Scan for the cell matching the given text and deliver its (X, Y) coordinate at center. 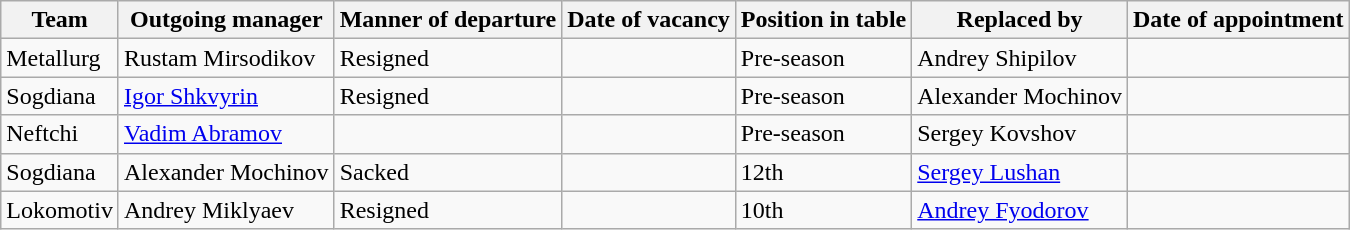
Date of vacancy (649, 20)
Position in table (823, 20)
Lokomotiv (60, 210)
Replaced by (1020, 20)
Metallurg (60, 58)
Igor Shkvyrin (226, 96)
Andrey Fyodorov (1020, 210)
Rustam Mirsodikov (226, 58)
Andrey Shipilov (1020, 58)
Outgoing manager (226, 20)
10th (823, 210)
Sergey Kovshov (1020, 134)
Neftchi (60, 134)
Vadim Abramov (226, 134)
Sacked (448, 172)
Manner of departure (448, 20)
Sergey Lushan (1020, 172)
Team (60, 20)
12th (823, 172)
Date of appointment (1238, 20)
Andrey Miklyaev (226, 210)
